Output the [x, y] coordinate of the center of the cell containing the given text.  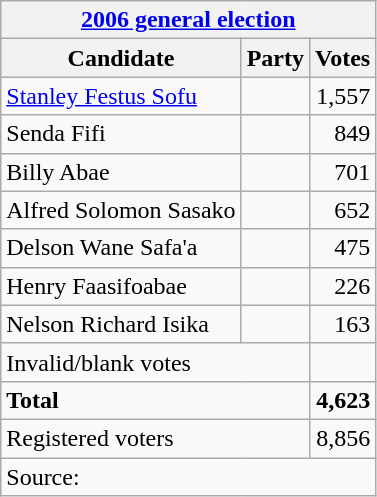
Nelson Richard Isika [121, 324]
226 [342, 286]
2006 general election [188, 20]
475 [342, 248]
701 [342, 172]
Registered voters [156, 438]
163 [342, 324]
Senda Fifi [121, 134]
Total [156, 400]
Delson Wane Safa'a [121, 248]
Alfred Solomon Sasako [121, 210]
652 [342, 210]
1,557 [342, 96]
Source: [188, 477]
4,623 [342, 400]
849 [342, 134]
Party [275, 58]
8,856 [342, 438]
Candidate [121, 58]
Votes [342, 58]
Billy Abae [121, 172]
Stanley Festus Sofu [121, 96]
Henry Faasifoabae [121, 286]
Invalid/blank votes [156, 362]
